Detect which cell encompasses the target text, then output its (X, Y) center coordinate. 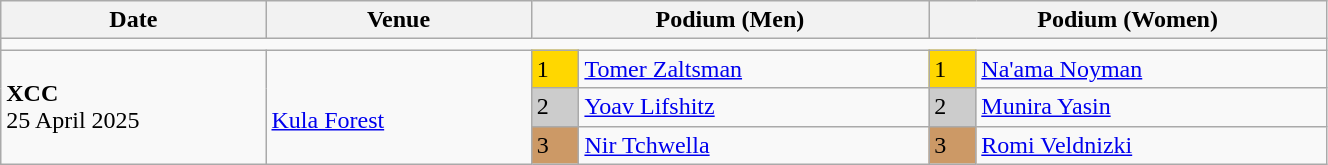
Nir Tchwella (754, 145)
Date (134, 20)
Venue (398, 20)
Tomer Zaltsman (754, 69)
XCC 25 April 2025 (134, 107)
Yoav Lifshitz (754, 107)
Na'ama Noyman (1152, 69)
Podium (Women) (1128, 20)
Kula Forest (398, 107)
Munira Yasin (1152, 107)
Romi Veldnizki (1152, 145)
Podium (Men) (730, 20)
